Pinpoint the cell where the given text exists, returning its (X, Y) midpoint coordinate. 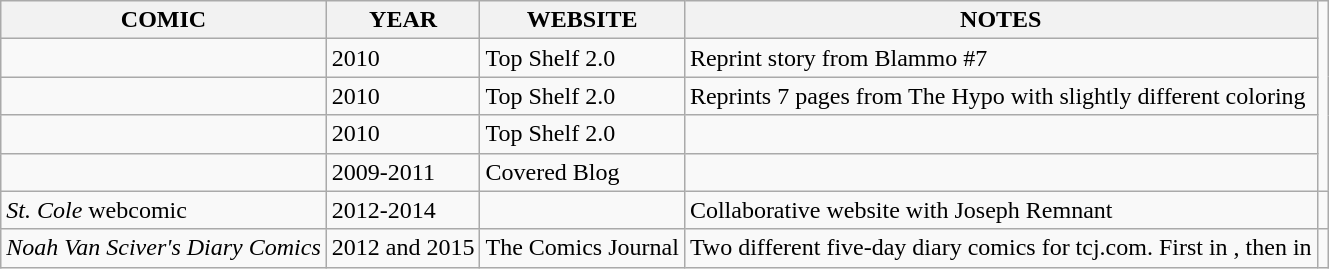
YEAR (403, 20)
2009-2011 (403, 172)
2012 and 2015 (403, 248)
Reprints 7 pages from The Hypo with slightly different coloring (1000, 96)
Reprint story from Blammo #7 (1000, 58)
Covered Blog (582, 172)
NOTES (1000, 20)
COMIC (164, 20)
Noah Van Sciver's Diary Comics (164, 248)
The Comics Journal (582, 248)
WEBSITE (582, 20)
2012-2014 (403, 210)
St. Cole webcomic (164, 210)
Collaborative website with Joseph Remnant (1000, 210)
Two different five-day diary comics for tcj.com. First in , then in (1000, 248)
